Scan for the cell matching the given text and deliver its [x, y] coordinate at center. 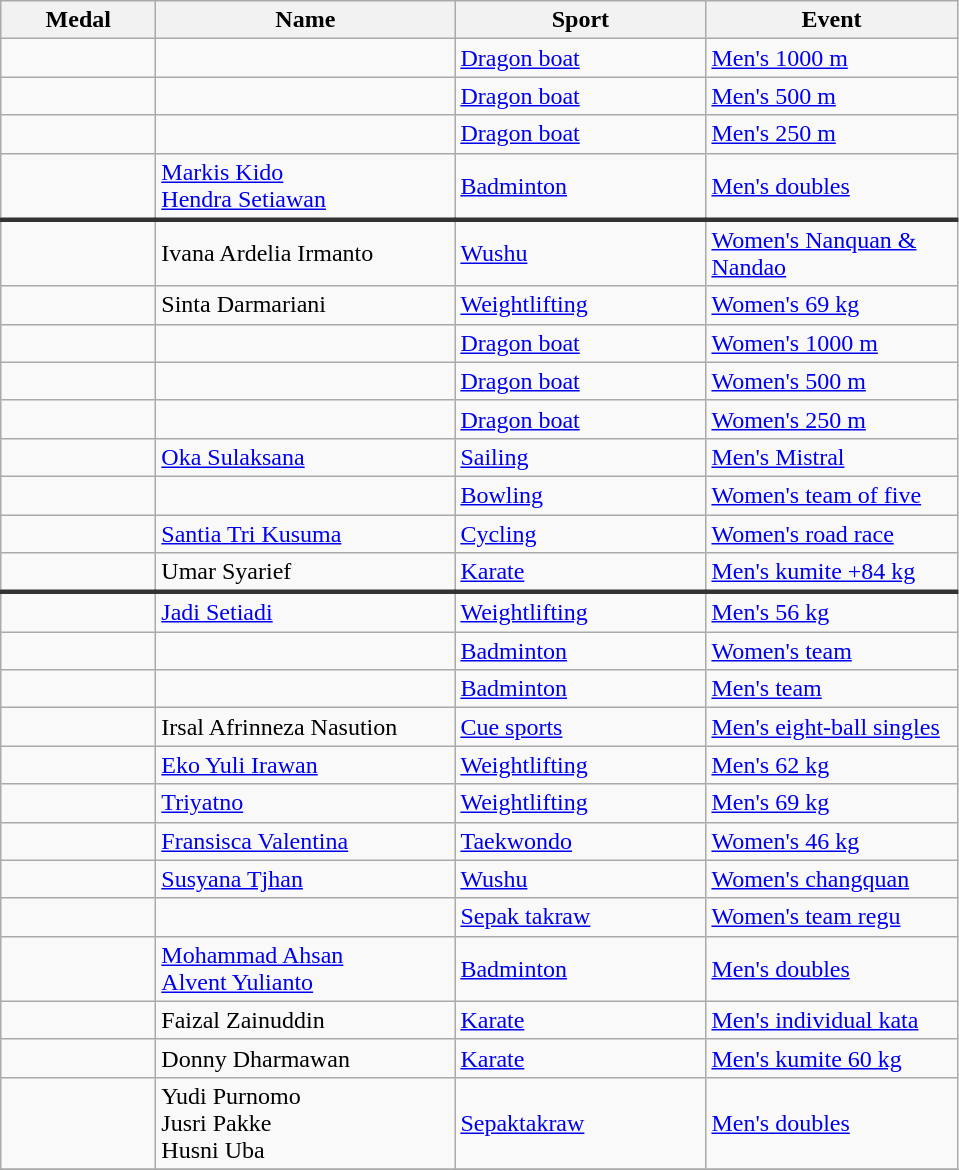
Men's team [832, 689]
Taekwondo [580, 841]
Men's 62 kg [832, 765]
Sepak takraw [580, 917]
Event [832, 20]
Donny Dharmawan [306, 1058]
Cycling [580, 533]
Sailing [580, 457]
Mohammad AhsanAlvent Yulianto [306, 968]
Men's kumite +84 kg [832, 573]
Men's 500 m [832, 96]
Women's 250 m [832, 419]
Men's kumite 60 kg [832, 1058]
Sepaktakraw [580, 1123]
Yudi Purnomo Jusri Pakke Husni Uba [306, 1123]
Medal [78, 20]
Faizal Zainuddin [306, 1020]
Ivana Ardelia Irmanto [306, 254]
Markis KidoHendra Setiawan [306, 186]
Women's changquan [832, 879]
Fransisca Valentina [306, 841]
Cue sports [580, 727]
Men's 250 m [832, 134]
Women's team of five [832, 495]
Women's 500 m [832, 381]
Men's 69 kg [832, 803]
Sinta Darmariani [306, 305]
Women's team [832, 651]
Men's 1000 m [832, 58]
Jadi Setiadi [306, 612]
Umar Syarief [306, 573]
Oka Sulaksana [306, 457]
Women's Nanquan & Nandao [832, 254]
Women's team regu [832, 917]
Sport [580, 20]
Women's 1000 m [832, 343]
Men's 56 kg [832, 612]
Santia Tri Kusuma [306, 533]
Men's individual kata [832, 1020]
Women's road race [832, 533]
Irsal Afrinneza Nasution [306, 727]
Susyana Tjhan [306, 879]
Men's Mistral [832, 457]
Triyatno [306, 803]
Name [306, 20]
Eko Yuli Irawan [306, 765]
Men's eight-ball singles [832, 727]
Women's 69 kg [832, 305]
Bowling [580, 495]
Women's 46 kg [832, 841]
